Identify which cell holds the provided text, then report its (X, Y) central coordinate. 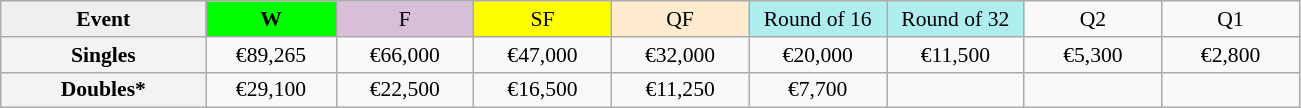
€89,265 (271, 55)
€7,700 (818, 90)
Event (104, 19)
QF (680, 19)
€2,800 (1231, 55)
F (405, 19)
€11,250 (680, 90)
€66,000 (405, 55)
€20,000 (818, 55)
Singles (104, 55)
Q1 (1231, 19)
Round of 32 (955, 19)
€22,500 (405, 90)
€11,500 (955, 55)
€47,000 (543, 55)
€32,000 (680, 55)
Doubles* (104, 90)
Round of 16 (818, 19)
€5,300 (1093, 55)
Q2 (1093, 19)
€16,500 (543, 90)
SF (543, 19)
W (271, 19)
€29,100 (271, 90)
